Search for the cell housing the specified text and yield its [X, Y] center coordinate. 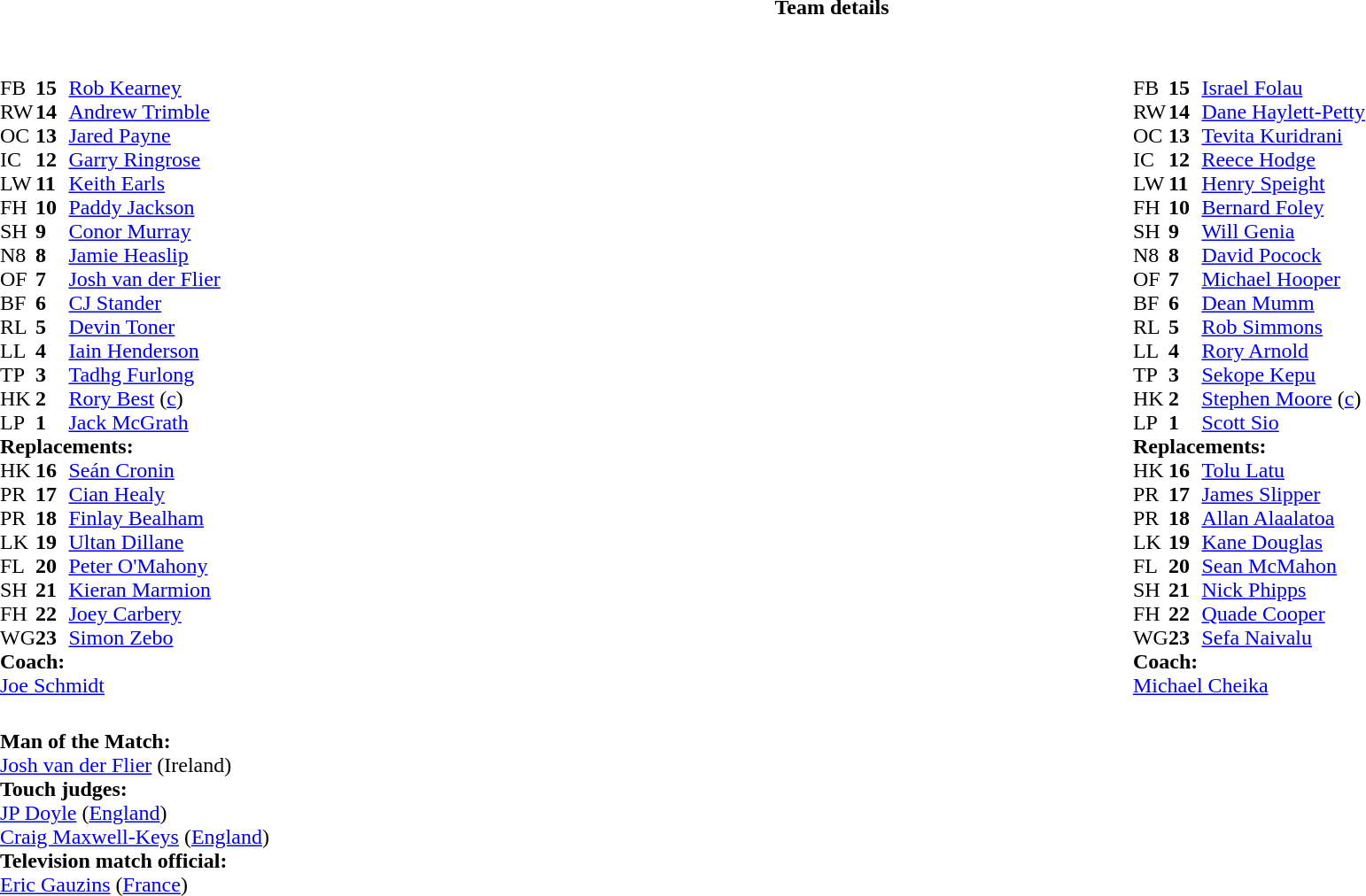
Garry Ringrose [144, 159]
Michael Hooper [1283, 280]
Jared Payne [144, 136]
Rory Best (c) [144, 398]
Sean McMahon [1283, 567]
CJ Stander [144, 303]
Dean Mumm [1283, 303]
Andrew Trimble [144, 112]
Rory Arnold [1283, 351]
Josh van der Flier [144, 280]
Jack McGrath [144, 423]
Bernard Foley [1283, 207]
Joey Carbery [144, 614]
Sefa Naivalu [1283, 637]
Tevita Kuridrani [1283, 136]
Seán Cronin [144, 471]
Paddy Jackson [144, 207]
James Slipper [1283, 494]
Michael Cheika [1249, 685]
Allan Alaalatoa [1283, 519]
Israel Folau [1283, 89]
Sekope Kepu [1283, 375]
Stephen Moore (c) [1283, 398]
David Pocock [1283, 255]
Henry Speight [1283, 184]
Will Genia [1283, 232]
Nick Phipps [1283, 590]
Tadhg Furlong [144, 375]
Kane Douglas [1283, 542]
Scott Sio [1283, 423]
Jamie Heaslip [144, 255]
Kieran Marmion [144, 590]
Reece Hodge [1283, 159]
Iain Henderson [144, 351]
Peter O'Mahony [144, 567]
Rob Kearney [144, 89]
Finlay Bealham [144, 519]
Ultan Dillane [144, 542]
Rob Simmons [1283, 328]
Keith Earls [144, 184]
Cian Healy [144, 494]
Quade Cooper [1283, 614]
Tolu Latu [1283, 471]
Simon Zebo [144, 637]
Devin Toner [144, 328]
Dane Haylett-Petty [1283, 112]
Joe Schmidt [110, 685]
Conor Murray [144, 232]
